Return the (X, Y) coordinate for the center point of the cell that contains the specified text.  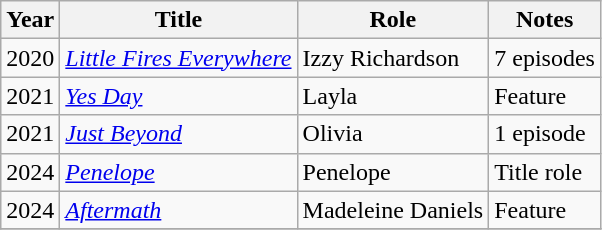
1 episode (545, 134)
Layla (393, 96)
Title role (545, 172)
7 episodes (545, 58)
Little Fires Everywhere (178, 58)
Year (30, 20)
Role (393, 20)
Izzy Richardson (393, 58)
Yes Day (178, 96)
2020 (30, 58)
Title (178, 20)
Notes (545, 20)
Madeleine Daniels (393, 210)
Aftermath (178, 210)
Just Beyond (178, 134)
Olivia (393, 134)
